Return the (x, y) coordinate for the center point of the cell that contains the specified text.  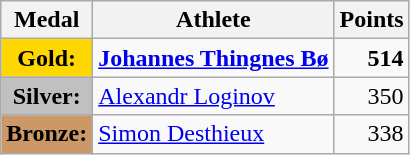
350 (372, 96)
Points (372, 20)
Silver: (47, 96)
Johannes Thingnes Bø (214, 58)
Simon Desthieux (214, 134)
Athlete (214, 20)
514 (372, 58)
Alexandr Loginov (214, 96)
Medal (47, 20)
Gold: (47, 58)
338 (372, 134)
Bronze: (47, 134)
